Capture the cell that displays the provided text and extract its (x, y) central coordinate. 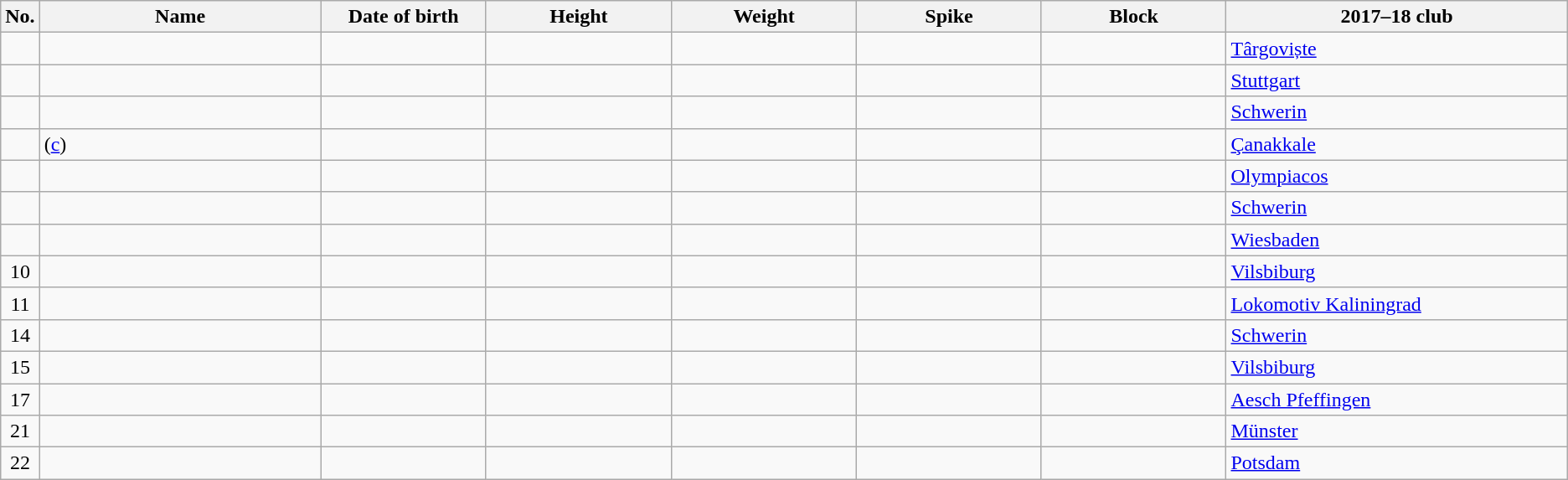
Münster (1397, 431)
14 (20, 335)
Potsdam (1397, 463)
10 (20, 271)
Weight (764, 17)
Name (180, 17)
Olympiacos (1397, 176)
Târgoviște (1397, 49)
17 (20, 400)
Spike (950, 17)
Stuttgart (1397, 80)
Çanakkale (1397, 144)
Block (1134, 17)
22 (20, 463)
Height (578, 17)
11 (20, 303)
Date of birth (404, 17)
2017–18 club (1397, 17)
(c) (180, 144)
Wiesbaden (1397, 240)
21 (20, 431)
Aesch Pfeffingen (1397, 400)
Lokomotiv Kaliningrad (1397, 303)
15 (20, 367)
No. (20, 17)
